Scan for the cell matching the given text and deliver its [x, y] coordinate at center. 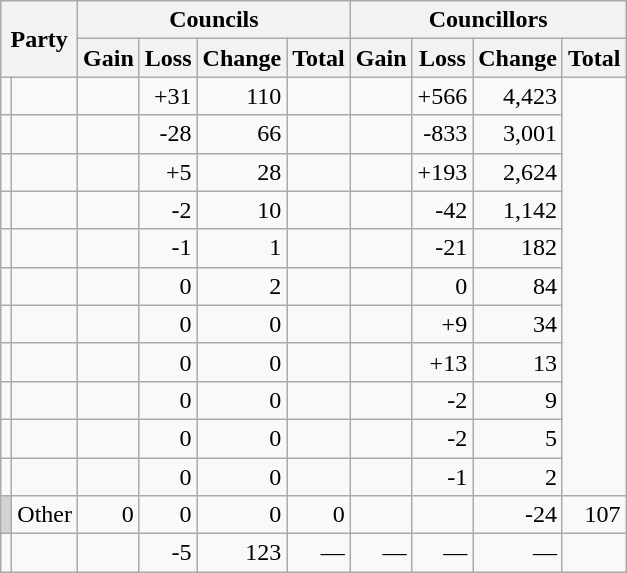
3,001 [518, 134]
+13 [442, 362]
-833 [442, 134]
Other [45, 515]
-24 [518, 515]
Councillors [488, 20]
+9 [442, 324]
10 [242, 210]
2,624 [518, 172]
4,423 [518, 96]
-28 [168, 134]
182 [518, 248]
+31 [168, 96]
+566 [442, 96]
5 [518, 438]
34 [518, 324]
13 [518, 362]
Party [40, 39]
107 [594, 515]
-42 [442, 210]
Councils [214, 20]
+193 [442, 172]
123 [242, 553]
84 [518, 286]
1 [242, 248]
28 [242, 172]
+5 [168, 172]
1,142 [518, 210]
66 [242, 134]
-5 [168, 553]
9 [518, 400]
110 [242, 96]
-21 [442, 248]
